Return the [x, y] coordinate for the center point of the cell that contains the specified text.  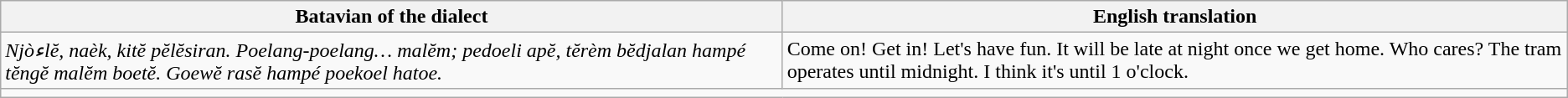
English translation [1174, 17]
Batavian of the dialect [392, 17]
Njòء‎lĕ, naèk, kitĕ pĕlĕsiran. Poelang-poelang… malĕm; pedoeli apĕ, tĕrèm bĕdjalan hampé tĕngĕ malĕm boetĕ. Goewĕ rasĕ hampé poekoel hatoe. [392, 60]
